Locate the cell with the specified text and output its [X, Y] center coordinate. 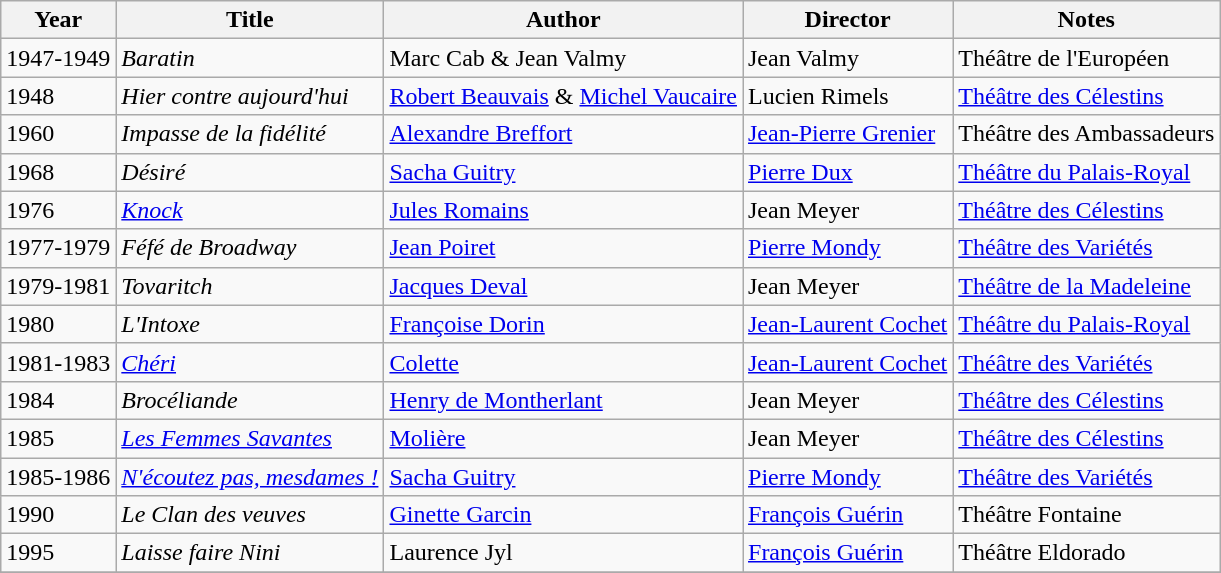
Françoise Dorin [564, 324]
Year [58, 20]
Jean Valmy [847, 58]
Title [250, 20]
Théâtre des Ambassadeurs [1086, 134]
1980 [58, 324]
Jean Poiret [564, 248]
1984 [58, 400]
1985 [58, 438]
1976 [58, 210]
Notes [1086, 20]
Jean-Pierre Grenier [847, 134]
1977-1979 [58, 248]
1948 [58, 96]
Jacques Deval [564, 286]
Laisse faire Nini [250, 553]
Théâtre Eldorado [1086, 553]
1947-1949 [58, 58]
Ginette Garcin [564, 515]
Colette [564, 362]
N'écoutez pas, mesdames ! [250, 477]
1995 [58, 553]
Désiré [250, 172]
1990 [58, 515]
Baratin [250, 58]
Les Femmes Savantes [250, 438]
Théâtre Fontaine [1086, 515]
Brocéliande [250, 400]
Laurence Jyl [564, 553]
Lucien Rimels [847, 96]
Henry de Montherlant [564, 400]
Knock [250, 210]
Marc Cab & Jean Valmy [564, 58]
1985-1986 [58, 477]
Robert Beauvais & Michel Vaucaire [564, 96]
Jules Romains [564, 210]
Molière [564, 438]
1981-1983 [58, 362]
1960 [58, 134]
Alexandre Breffort [564, 134]
Féfé de Broadway [250, 248]
Le Clan des veuves [250, 515]
Hier contre aujourd'hui [250, 96]
Author [564, 20]
1979-1981 [58, 286]
Director [847, 20]
L'Intoxe [250, 324]
1968 [58, 172]
Théâtre de l'Européen [1086, 58]
Impasse de la fidélité [250, 134]
Pierre Dux [847, 172]
Chéri [250, 362]
Théâtre de la Madeleine [1086, 286]
Tovaritch [250, 286]
